Search for the cell housing the specified text and yield its (x, y) center coordinate. 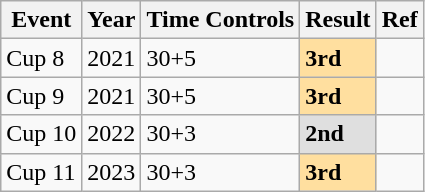
Result (338, 20)
Cup 8 (42, 58)
2022 (112, 134)
Ref (400, 20)
Event (42, 20)
Year (112, 20)
Cup 11 (42, 172)
Time Controls (220, 20)
Cup 9 (42, 96)
Cup 10 (42, 134)
2nd (338, 134)
2023 (112, 172)
